Scan for the cell matching the given text and deliver its [x, y] coordinate at center. 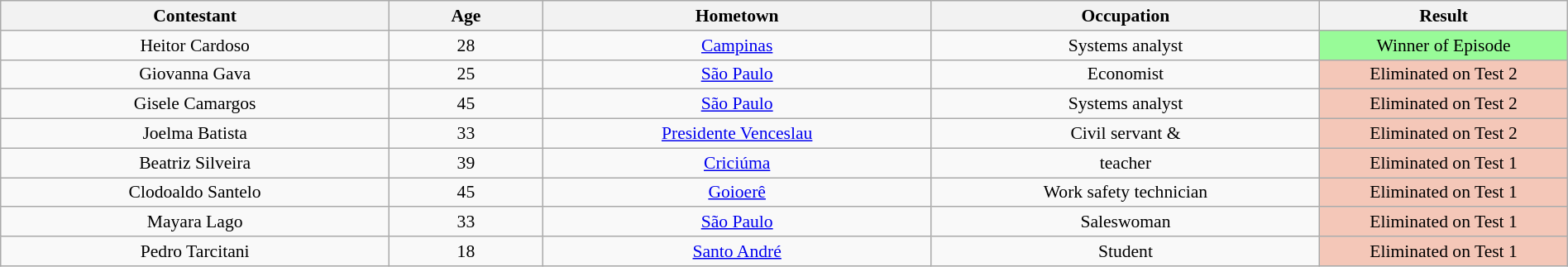
Joelma Batista [195, 134]
Criciúma [737, 163]
Occupation [1126, 16]
Beatriz Silveira [195, 163]
Campinas [737, 45]
Mayara Lago [195, 222]
Economist [1126, 74]
Pedro Tarcitani [195, 251]
Student [1126, 251]
Winner of Episode [1444, 45]
Hometown [737, 16]
Presidente Venceslau [737, 134]
teacher [1126, 163]
18 [466, 251]
Work safety technician [1126, 193]
Civil servant & [1126, 134]
Clodoaldo Santelo [195, 193]
28 [466, 45]
Saleswoman [1126, 222]
Goioerê [737, 193]
Giovanna Gava [195, 74]
Contestant [195, 16]
Santo André [737, 251]
Age [466, 16]
Gisele Camargos [195, 104]
39 [466, 163]
Result [1444, 16]
25 [466, 74]
Heitor Cardoso [195, 45]
